Capture the cell that displays the provided text and extract its [x, y] central coordinate. 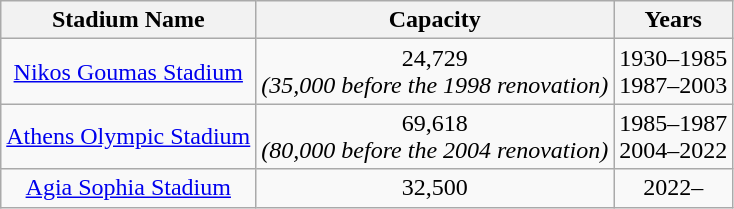
Nikos Goumas Stadium [128, 72]
1985–19872004–2022 [674, 136]
Capacity [435, 20]
32,500 [435, 188]
24,729(35,000 before the 1998 renovation) [435, 72]
Athens Olympic Stadium [128, 136]
Years [674, 20]
Agia Sophia Stadium [128, 188]
1930–19851987–2003 [674, 72]
69,618(80,000 before the 2004 renovation) [435, 136]
Stadium Name [128, 20]
2022– [674, 188]
